Capture the cell that displays the provided text and extract its (X, Y) central coordinate. 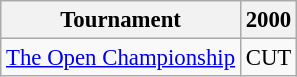
Tournament (121, 20)
CUT (268, 58)
The Open Championship (121, 58)
2000 (268, 20)
